Return (x, y) of the center of cell containing provided text 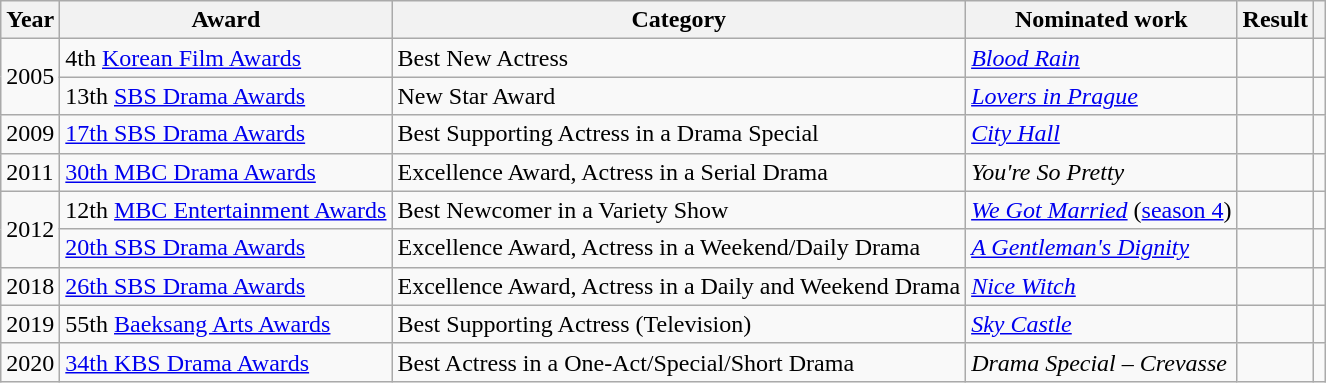
Nice Witch (1102, 286)
Best Actress in a One-Act/Special/Short Drama (679, 362)
Excellence Award, Actress in a Serial Drama (679, 172)
We Got Married (season 4) (1102, 210)
34th KBS Drama Awards (226, 362)
Best Supporting Actress in a Drama Special (679, 134)
Nominated work (1102, 20)
2020 (30, 362)
Category (679, 20)
55th Baeksang Arts Awards (226, 324)
A Gentleman's Dignity (1102, 248)
26th SBS Drama Awards (226, 286)
You're So Pretty (1102, 172)
Year (30, 20)
Sky Castle (1102, 324)
Best Newcomer in a Variety Show (679, 210)
Result (1275, 20)
Excellence Award, Actress in a Weekend/Daily Drama (679, 248)
2005 (30, 77)
12th MBC Entertainment Awards (226, 210)
2018 (30, 286)
4th Korean Film Awards (226, 58)
2012 (30, 229)
Drama Special – Crevasse (1102, 362)
13th SBS Drama Awards (226, 96)
Award (226, 20)
30th MBC Drama Awards (226, 172)
2019 (30, 324)
City Hall (1102, 134)
Best Supporting Actress (Television) (679, 324)
2011 (30, 172)
New Star Award (679, 96)
2009 (30, 134)
Excellence Award, Actress in a Daily and Weekend Drama (679, 286)
Lovers in Prague (1102, 96)
Best New Actress (679, 58)
17th SBS Drama Awards (226, 134)
Blood Rain (1102, 58)
20th SBS Drama Awards (226, 248)
